Output the (x, y) coordinate of the center of the cell containing the given text.  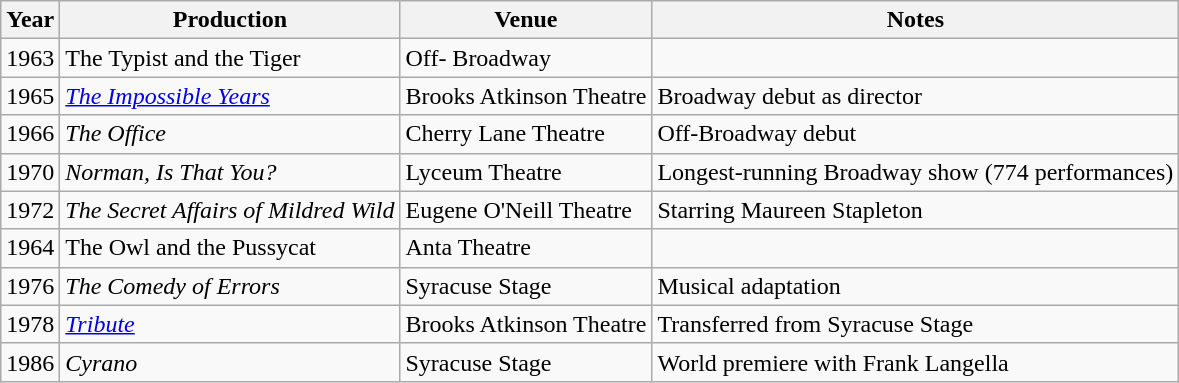
Year (30, 20)
Venue (526, 20)
1966 (30, 134)
1972 (30, 210)
Musical adaptation (916, 286)
Notes (916, 20)
The Secret Affairs of Mildred Wild (230, 210)
Lyceum Theatre (526, 172)
The Comedy of Errors (230, 286)
Transferred from Syracuse Stage (916, 324)
World premiere with Frank Langella (916, 362)
1965 (30, 96)
1963 (30, 58)
Off-Broadway debut (916, 134)
The Owl and the Pussycat (230, 248)
1970 (30, 172)
The Impossible Years (230, 96)
Starring Maureen Stapleton (916, 210)
1964 (30, 248)
Norman, Is That You? (230, 172)
The Office (230, 134)
Anta Theatre (526, 248)
1976 (30, 286)
Tribute (230, 324)
Production (230, 20)
Cherry Lane Theatre (526, 134)
The Typist and the Tiger (230, 58)
Longest-running Broadway show (774 performances) (916, 172)
Cyrano (230, 362)
Off- Broadway (526, 58)
1986 (30, 362)
Broadway debut as director (916, 96)
Eugene O'Neill Theatre (526, 210)
1978 (30, 324)
